Pinpoint the cell where the given text exists, returning its [X, Y] midpoint coordinate. 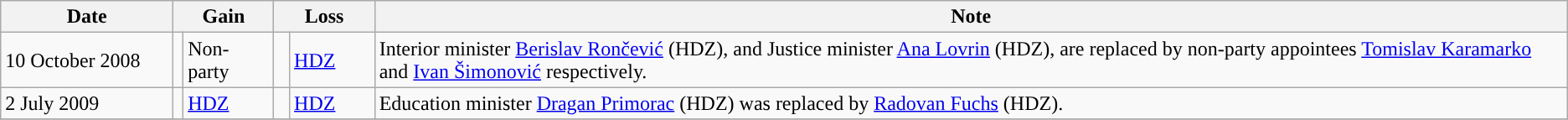
Gain [224, 17]
Loss [324, 17]
10 October 2008 [87, 60]
Education minister Dragan Primorac (HDZ) was replaced by Radovan Fuchs (HDZ). [971, 103]
Note [971, 17]
Non-party [229, 60]
2 July 2009 [87, 103]
Date [87, 17]
